Output the [x, y] coordinate of the center of the cell containing the given text.  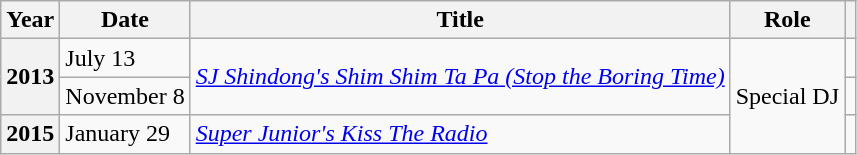
Year [30, 20]
January 29 [125, 134]
Super Junior's Kiss The Radio [460, 134]
November 8 [125, 96]
2015 [30, 134]
Role [787, 20]
2013 [30, 77]
Special DJ [787, 96]
SJ Shindong's Shim Shim Ta Pa (Stop the Boring Time) [460, 77]
July 13 [125, 58]
Date [125, 20]
Title [460, 20]
